Pinpoint the cell where the given text exists, returning its (X, Y) midpoint coordinate. 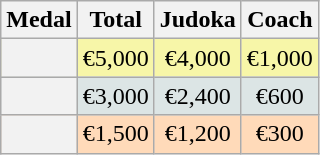
Total (116, 20)
€1,500 (116, 134)
€1,200 (198, 134)
Coach (280, 20)
€300 (280, 134)
€1,000 (280, 58)
Medal (39, 20)
Judoka (198, 20)
€3,000 (116, 96)
€4,000 (198, 58)
€2,400 (198, 96)
€600 (280, 96)
€5,000 (116, 58)
